Capture the cell that displays the provided text and extract its (x, y) central coordinate. 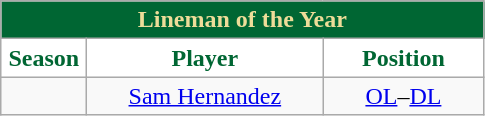
Sam Hernandez (205, 96)
Lineman of the Year (242, 20)
Position (404, 58)
Player (205, 58)
Season (44, 58)
OL–DL (404, 96)
